Identify which cell holds the provided text, then report its [x, y] central coordinate. 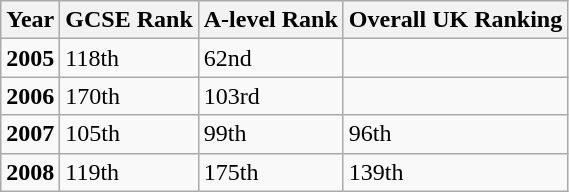
118th [129, 58]
Year [30, 20]
139th [455, 172]
175th [270, 172]
103rd [270, 96]
A-level Rank [270, 20]
2005 [30, 58]
62nd [270, 58]
170th [129, 96]
2007 [30, 134]
2008 [30, 172]
96th [455, 134]
119th [129, 172]
GCSE Rank [129, 20]
2006 [30, 96]
105th [129, 134]
Overall UK Ranking [455, 20]
99th [270, 134]
